From the cell containing the given text, extract its center point as [X, Y] coordinate. 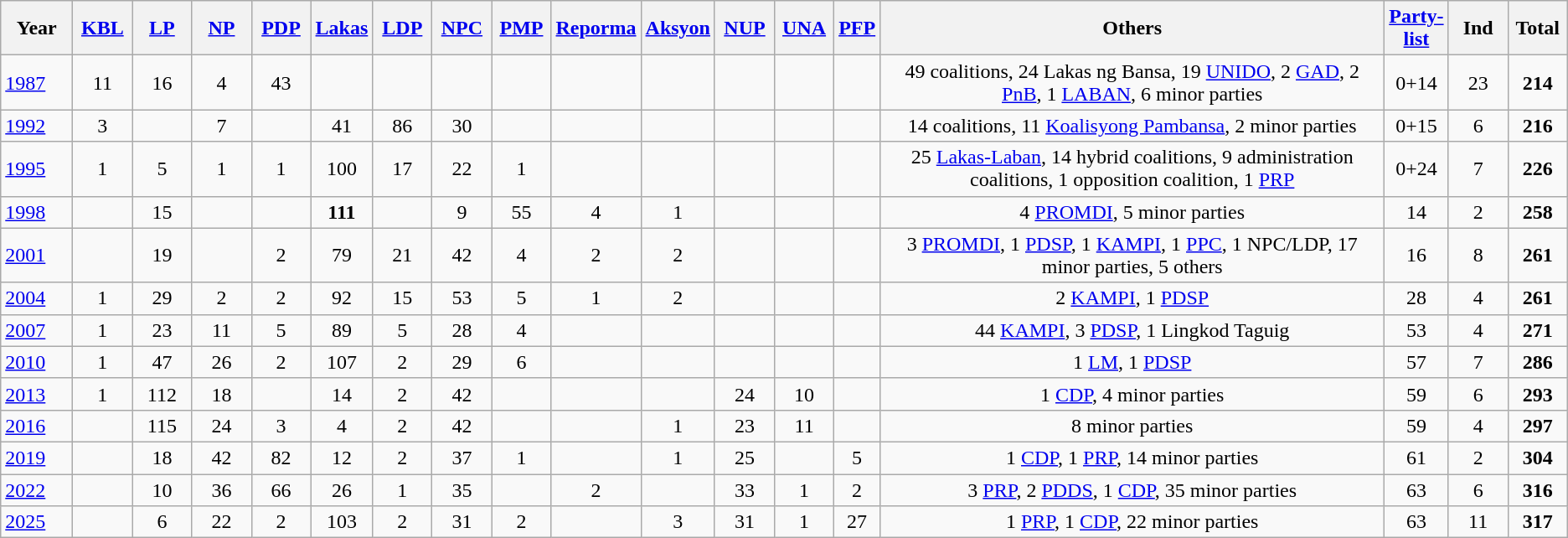
57 [1416, 362]
Ind [1478, 28]
Lakas [342, 28]
1 CDP, 4 minor parties [1132, 394]
44 KAMPI, 3 PDSP, 1 Lingkod Taguig [1132, 330]
115 [162, 426]
36 [221, 490]
0+24 [1416, 169]
2019 [37, 458]
UNA [804, 28]
61 [1416, 458]
14 coalitions, 11 Koalisyong Pambansa, 2 minor parties [1132, 126]
258 [1538, 212]
NPC [462, 28]
43 [281, 82]
226 [1538, 169]
Reporma [596, 28]
293 [1538, 394]
Aksyon [678, 28]
1 PRP, 1 CDP, 22 minor parties [1132, 522]
PDP [281, 28]
1992 [37, 126]
112 [162, 394]
107 [342, 362]
66 [281, 490]
37 [462, 458]
2016 [37, 426]
KBL [102, 28]
214 [1538, 82]
297 [1538, 426]
9 [462, 212]
103 [342, 522]
216 [1538, 126]
30 [462, 126]
27 [858, 522]
8 [1478, 255]
100 [342, 169]
LP [162, 28]
25 [744, 458]
3 PROMDI, 1 PDSP, 1 KAMPI, 1 PPC, 1 NPC/LDP, 17 minor parties, 5 others [1132, 255]
Others [1132, 28]
2001 [37, 255]
2007 [37, 330]
12 [342, 458]
2 KAMPI, 1 PDSP [1132, 298]
PMP [521, 28]
2004 [37, 298]
111 [342, 212]
89 [342, 330]
25 Lakas-Laban, 14 hybrid coalitions, 9 administration coalitions, 1 opposition coalition, 1 PRP [1132, 169]
47 [162, 362]
2022 [37, 490]
LDP [402, 28]
0+15 [1416, 126]
49 coalitions, 24 Lakas ng Bansa, 19 UNIDO, 2 GAD, 2 PnB, 1 LABAN, 6 minor parties [1132, 82]
82 [281, 458]
316 [1538, 490]
NUP [744, 28]
35 [462, 490]
Total [1538, 28]
3 PRP, 2 PDDS, 1 CDP, 35 minor parties [1132, 490]
2025 [37, 522]
8 minor parties [1132, 426]
PFP [858, 28]
Party-list [1416, 28]
92 [342, 298]
271 [1538, 330]
1 CDP, 1 PRP, 14 minor parties [1132, 458]
1987 [37, 82]
0+14 [1416, 82]
Year [37, 28]
4 PROMDI, 5 minor parties [1132, 212]
2010 [37, 362]
317 [1538, 522]
1998 [37, 212]
1 LM, 1 PDSP [1132, 362]
2013 [37, 394]
86 [402, 126]
41 [342, 126]
1995 [37, 169]
79 [342, 255]
19 [162, 255]
33 [744, 490]
17 [402, 169]
304 [1538, 458]
21 [402, 255]
55 [521, 212]
286 [1538, 362]
NP [221, 28]
